Locate the cell with the specified text and output its [X, Y] center coordinate. 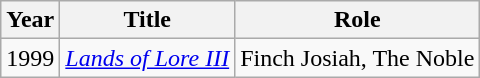
Title [148, 20]
Finch Josiah, The Noble [358, 58]
Year [30, 20]
Role [358, 20]
1999 [30, 58]
Lands of Lore III [148, 58]
